Pinpoint the cell where the given text exists, returning its [X, Y] midpoint coordinate. 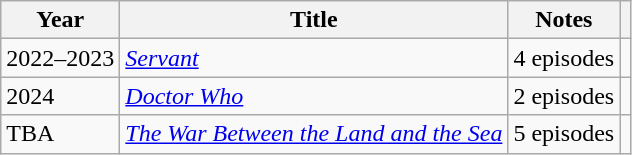
2024 [60, 96]
Doctor Who [314, 96]
2022–2023 [60, 58]
4 episodes [564, 58]
The War Between the Land and the Sea [314, 134]
2 episodes [564, 96]
Servant [314, 58]
Notes [564, 20]
5 episodes [564, 134]
Year [60, 20]
Title [314, 20]
TBA [60, 134]
